Detect which cell encompasses the target text, then output its (X, Y) center coordinate. 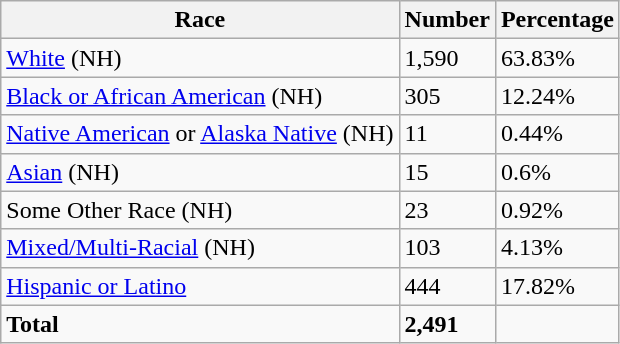
White (NH) (200, 58)
Total (200, 324)
12.24% (557, 96)
2,491 (447, 324)
Mixed/Multi-Racial (NH) (200, 248)
Black or African American (NH) (200, 96)
Race (200, 20)
0.92% (557, 210)
4.13% (557, 248)
Hispanic or Latino (200, 286)
103 (447, 248)
11 (447, 134)
305 (447, 96)
1,590 (447, 58)
Percentage (557, 20)
17.82% (557, 286)
444 (447, 286)
Asian (NH) (200, 172)
Native American or Alaska Native (NH) (200, 134)
15 (447, 172)
63.83% (557, 58)
23 (447, 210)
0.6% (557, 172)
0.44% (557, 134)
Some Other Race (NH) (200, 210)
Number (447, 20)
